For the text-containing cell, return its midpoint in [X, Y] coordinate format. 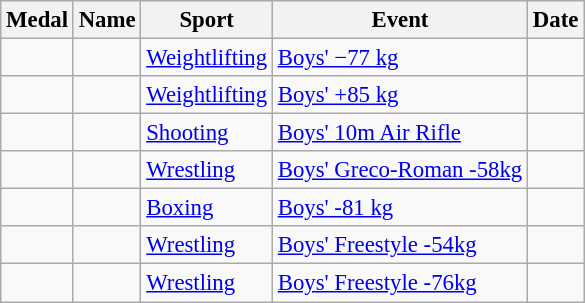
Boys' Freestyle -76kg [400, 283]
Boxing [207, 208]
Date [556, 20]
Medal [38, 20]
Shooting [207, 133]
Sport [207, 20]
Boys' −77 kg [400, 58]
Boys' 10m Air Rifle [400, 133]
Event [400, 20]
Boys' +85 kg [400, 95]
Boys' Freestyle -54kg [400, 245]
Name [107, 20]
Boys' -81 kg [400, 208]
Boys' Greco-Roman -58kg [400, 170]
